Find where the given text appears and provide that cell's center as (X, Y) coordinate. 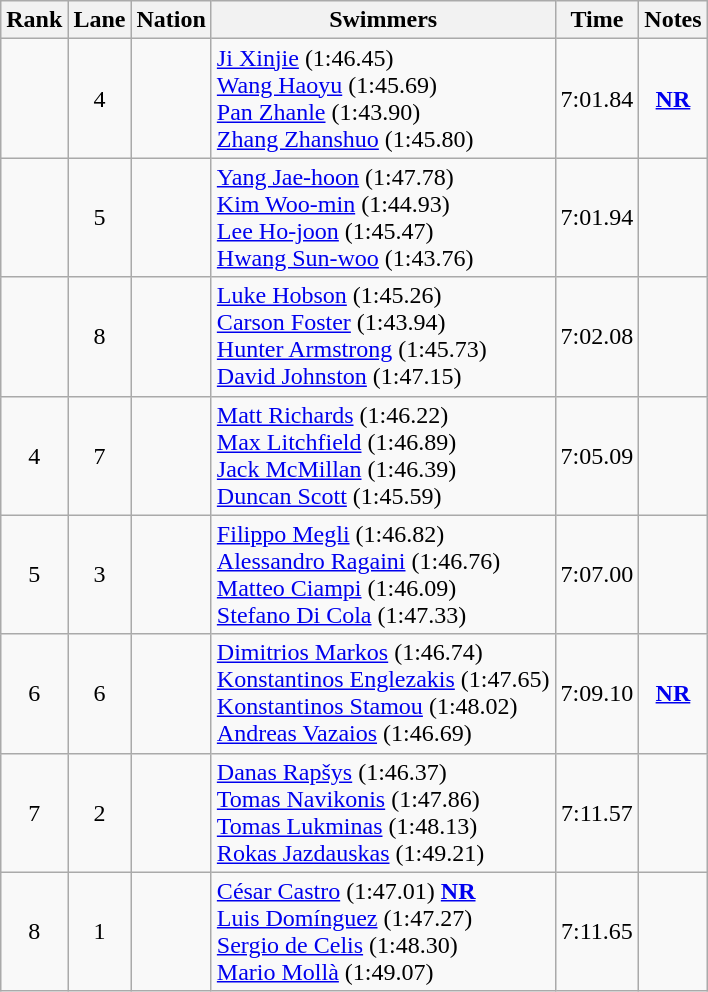
7:01.84 (597, 98)
Dimitrios Markos (1:46.74)Konstantinos Englezakis (1:47.65)Konstantinos Stamou (1:48.02)Andreas Vazaios (1:46.69) (383, 694)
Rank (34, 20)
Lane (100, 20)
Time (597, 20)
7:05.09 (597, 456)
7:01.94 (597, 218)
7:07.00 (597, 574)
César Castro (1:47.01) NRLuis Domínguez (1:47.27)Sergio de Celis (1:48.30)Mario Mollà (1:49.07) (383, 932)
Ji Xinjie (1:46.45)Wang Haoyu (1:45.69)Pan Zhanle (1:43.90)Zhang Zhanshuo (1:45.80) (383, 98)
1 (100, 932)
7:11.57 (597, 812)
Notes (673, 20)
7:09.10 (597, 694)
Yang Jae-hoon (1:47.78)Kim Woo-min (1:44.93)Lee Ho-joon (1:45.47)Hwang Sun-woo (1:43.76) (383, 218)
2 (100, 812)
Matt Richards (1:46.22)Max Litchfield (1:46.89)Jack McMillan (1:46.39)Duncan Scott (1:45.59) (383, 456)
Danas Rapšys (1:46.37)Tomas Navikonis (1:47.86)Tomas Lukminas (1:48.13)Rokas Jazdauskas (1:49.21) (383, 812)
Luke Hobson (1:45.26)Carson Foster (1:43.94)Hunter Armstrong (1:45.73)David Johnston (1:47.15) (383, 336)
7:11.65 (597, 932)
Swimmers (383, 20)
3 (100, 574)
7:02.08 (597, 336)
Nation (171, 20)
Filippo Megli (1:46.82)Alessandro Ragaini (1:46.76)Matteo Ciampi (1:46.09)Stefano Di Cola (1:47.33) (383, 574)
